Detect which cell encompasses the target text, then output its [X, Y] center coordinate. 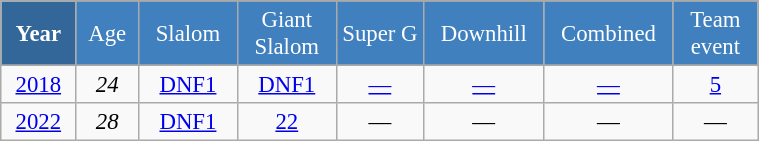
Downhill [484, 34]
Slalom [188, 34]
5 [716, 85]
24 [108, 85]
Combined [608, 34]
28 [108, 122]
2022 [38, 122]
GiantSlalom [286, 34]
Age [108, 34]
Team event [716, 34]
2018 [38, 85]
Year [38, 34]
Super G [380, 34]
22 [286, 122]
